Capture the cell that displays the provided text and extract its [X, Y] central coordinate. 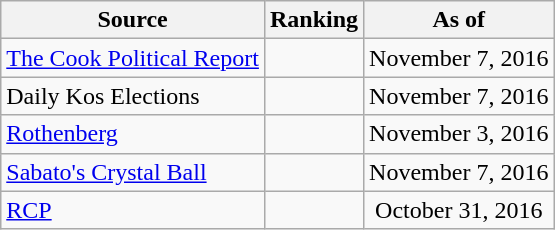
RCP [133, 210]
Sabato's Crystal Ball [133, 172]
The Cook Political Report [133, 58]
November 3, 2016 [459, 134]
As of [459, 20]
Rothenberg [133, 134]
Source [133, 20]
Ranking [314, 20]
Daily Kos Elections [133, 96]
October 31, 2016 [459, 210]
